Pinpoint the cell where the given text exists, returning its (X, Y) midpoint coordinate. 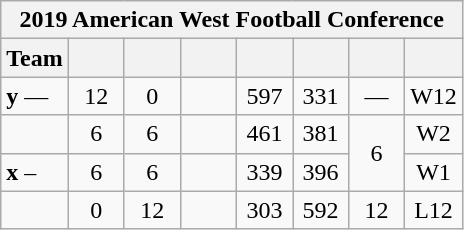
597 (264, 96)
331 (321, 96)
— (377, 96)
396 (321, 172)
381 (321, 134)
592 (321, 210)
W12 (434, 96)
303 (264, 210)
2019 American West Football Conference (232, 20)
W2 (434, 134)
x – (35, 172)
L12 (434, 210)
W1 (434, 172)
y — (35, 96)
461 (264, 134)
Team (35, 58)
339 (264, 172)
